Locate the cell with the specified text and output its [X, Y] center coordinate. 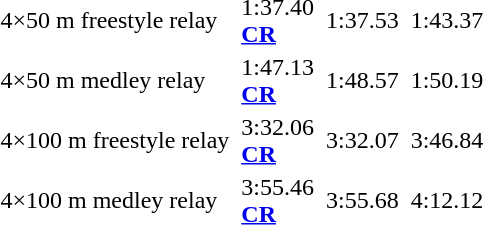
1:47.13 CR [278, 80]
1:48.57 [362, 80]
3:32.07 [362, 140]
3:32.06 CR [278, 140]
